Return (x, y) of the center of cell containing provided text 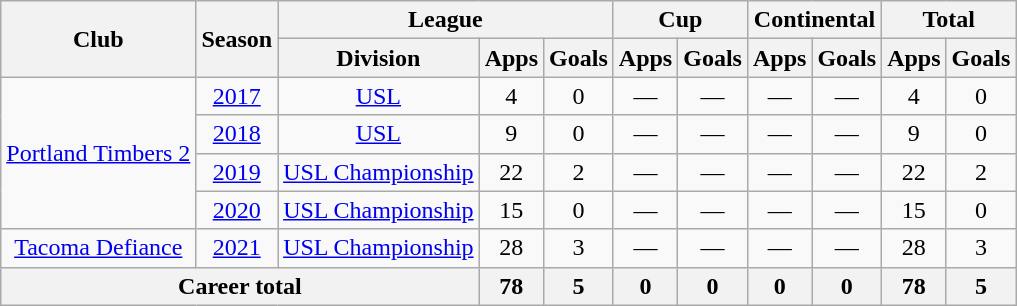
2021 (237, 248)
Total (949, 20)
2018 (237, 134)
Portland Timbers 2 (98, 153)
Cup (680, 20)
Career total (240, 286)
Club (98, 39)
2019 (237, 172)
Continental (814, 20)
League (446, 20)
Season (237, 39)
Division (379, 58)
Tacoma Defiance (98, 248)
2017 (237, 96)
2020 (237, 210)
